Pinpoint the cell where the given text exists, returning its (x, y) midpoint coordinate. 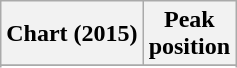
Chart (2015) (72, 34)
Peak position (189, 34)
